From the cell containing the given text, extract its center point as [X, Y] coordinate. 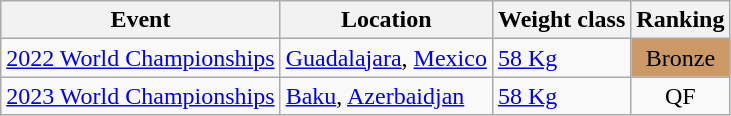
Weight class [561, 20]
Event [140, 20]
2022 World Championships [140, 58]
Guadalajara, Mexico [386, 58]
QF [680, 96]
2023 World Championships [140, 96]
Location [386, 20]
Baku, Azerbaidjan [386, 96]
Ranking [680, 20]
Bronze [680, 58]
